Find where the given text appears and provide that cell's center as (x, y) coordinate. 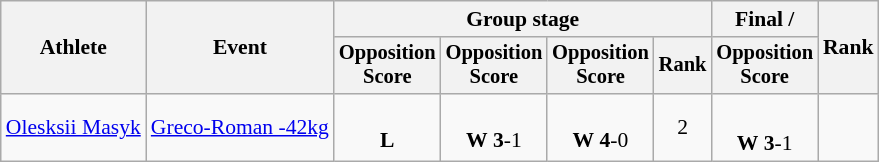
W 4-0 (600, 128)
Olesksii Masyk (74, 128)
Greco-Roman -42kg (240, 128)
Athlete (74, 48)
L (388, 128)
2 (683, 128)
Group stage (522, 19)
Event (240, 48)
Final / (764, 19)
